Detect which cell encompasses the target text, then output its [X, Y] center coordinate. 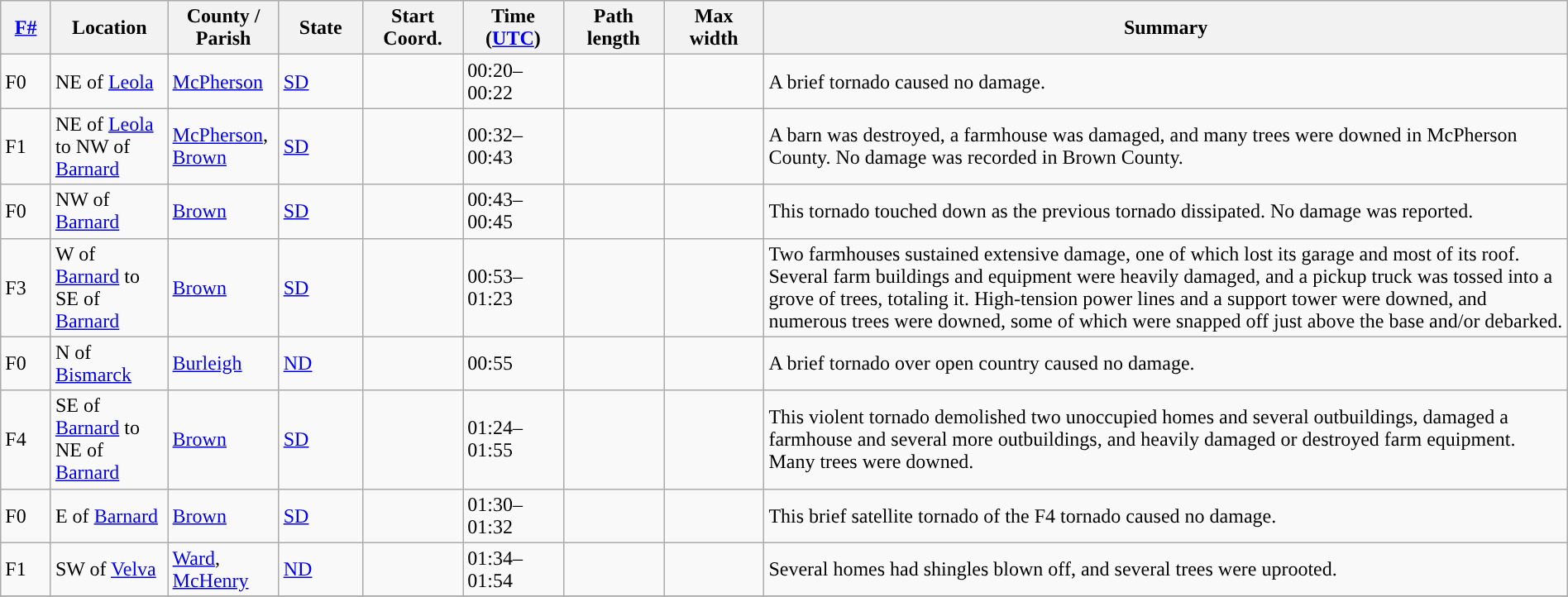
NE of Leola [109, 81]
Time (UTC) [513, 28]
00:53–01:23 [513, 288]
W of Barnard to SE of Barnard [109, 288]
A barn was destroyed, a farmhouse was damaged, and many trees were downed in McPherson County. No damage was recorded in Brown County. [1166, 146]
This tornado touched down as the previous tornado dissipated. No damage was reported. [1166, 212]
NW of Barnard [109, 212]
N of Bismarck [109, 364]
Start Coord. [412, 28]
This brief satellite tornado of the F4 tornado caused no damage. [1166, 516]
NE of Leola to NW of Barnard [109, 146]
E of Barnard [109, 516]
Ward, McHenry [223, 569]
01:34–01:54 [513, 569]
F# [26, 28]
F4 [26, 440]
01:30–01:32 [513, 516]
A brief tornado caused no damage. [1166, 81]
SE of Barnard to NE of Barnard [109, 440]
State [321, 28]
Several homes had shingles blown off, and several trees were uprooted. [1166, 569]
Path length [614, 28]
A brief tornado over open country caused no damage. [1166, 364]
McPherson [223, 81]
Max width [713, 28]
SW of Velva [109, 569]
00:55 [513, 364]
00:43–00:45 [513, 212]
00:32–00:43 [513, 146]
Burleigh [223, 364]
Location [109, 28]
McPherson, Brown [223, 146]
County / Parish [223, 28]
01:24–01:55 [513, 440]
Summary [1166, 28]
00:20–00:22 [513, 81]
F3 [26, 288]
